Locate the cell with the specified text and output its [x, y] center coordinate. 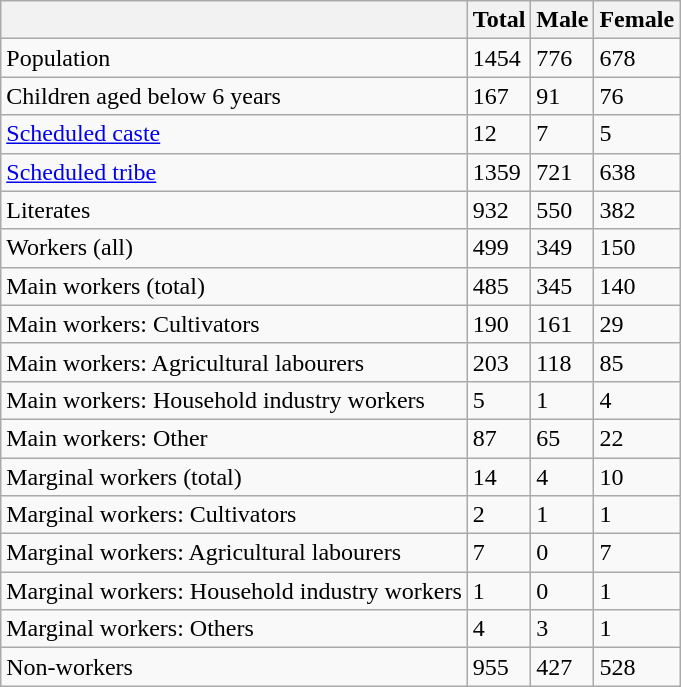
118 [562, 362]
167 [499, 96]
Marginal workers: Cultivators [234, 515]
Marginal workers: Agricultural labourers [234, 553]
203 [499, 362]
427 [562, 667]
721 [562, 172]
22 [637, 438]
Total [499, 20]
Scheduled caste [234, 134]
Main workers (total) [234, 286]
776 [562, 58]
12 [499, 134]
Marginal workers: Household industry workers [234, 591]
87 [499, 438]
932 [499, 210]
14 [499, 477]
Main workers: Agricultural labourers [234, 362]
29 [637, 324]
Main workers: Other [234, 438]
3 [562, 629]
349 [562, 248]
85 [637, 362]
Female [637, 20]
955 [499, 667]
161 [562, 324]
528 [637, 667]
345 [562, 286]
550 [562, 210]
382 [637, 210]
1359 [499, 172]
678 [637, 58]
190 [499, 324]
Scheduled tribe [234, 172]
140 [637, 286]
76 [637, 96]
Main workers: Cultivators [234, 324]
2 [499, 515]
Marginal workers: Others [234, 629]
499 [499, 248]
Marginal workers (total) [234, 477]
Literates [234, 210]
150 [637, 248]
485 [499, 286]
Population [234, 58]
91 [562, 96]
Non-workers [234, 667]
10 [637, 477]
638 [637, 172]
1454 [499, 58]
Workers (all) [234, 248]
Male [562, 20]
65 [562, 438]
Children aged below 6 years [234, 96]
Main workers: Household industry workers [234, 400]
